From the cell containing the given text, extract its center point as (X, Y) coordinate. 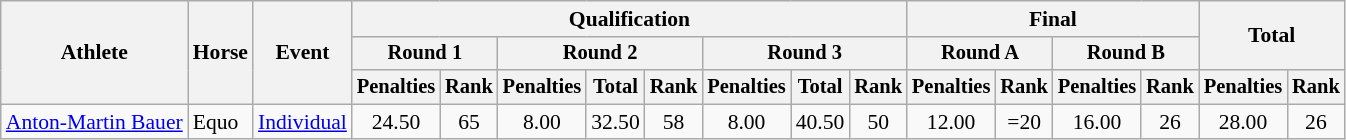
40.50 (820, 122)
12.00 (951, 122)
32.50 (616, 122)
Event (302, 52)
65 (469, 122)
16.00 (1097, 122)
Athlete (94, 52)
24.50 (396, 122)
28.00 (1243, 122)
Round B (1126, 54)
=20 (1024, 122)
Qualification (630, 19)
58 (674, 122)
Round 1 (425, 54)
Anton-Martin Bauer (94, 122)
Round 2 (600, 54)
Equo (220, 122)
Round A (980, 54)
Round 3 (804, 54)
Final (1053, 19)
Individual (302, 122)
Horse (220, 52)
50 (878, 122)
